From the cell containing the given text, extract its center point as (x, y) coordinate. 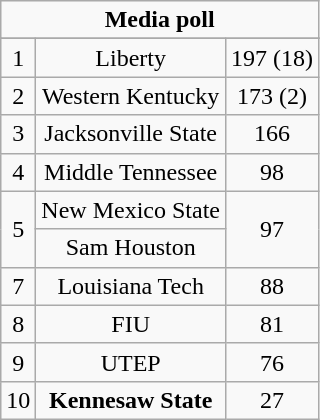
166 (272, 134)
1 (18, 58)
Media poll (160, 20)
4 (18, 172)
FIU (131, 324)
10 (18, 400)
Kennesaw State (131, 400)
Middle Tennessee (131, 172)
197 (18) (272, 58)
5 (18, 229)
81 (272, 324)
7 (18, 286)
8 (18, 324)
27 (272, 400)
9 (18, 362)
97 (272, 229)
Sam Houston (131, 248)
Louisiana Tech (131, 286)
Western Kentucky (131, 96)
2 (18, 96)
173 (2) (272, 96)
3 (18, 134)
UTEP (131, 362)
98 (272, 172)
88 (272, 286)
Liberty (131, 58)
New Mexico State (131, 210)
Jacksonville State (131, 134)
76 (272, 362)
